Determine the [x, y] coordinate at the center of the cell enclosing the given text.  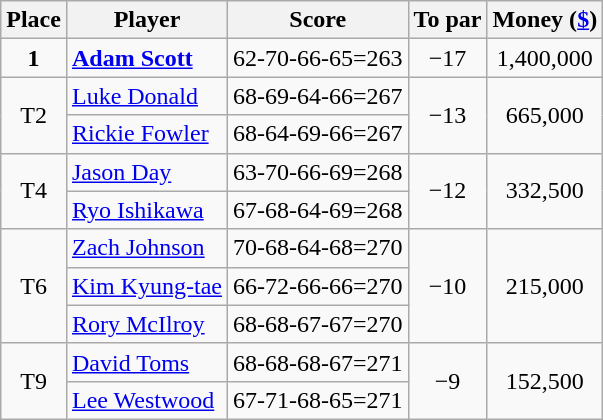
70-68-64-68=270 [318, 248]
Kim Kyung-tae [146, 286]
Rickie Fowler [146, 134]
T4 [34, 191]
To par [448, 20]
Player [146, 20]
68-64-69-66=267 [318, 134]
−10 [448, 286]
Zach Johnson [146, 248]
332,500 [545, 191]
67-68-64-69=268 [318, 210]
Rory McIlroy [146, 324]
−12 [448, 191]
−17 [448, 58]
Luke Donald [146, 96]
−9 [448, 381]
215,000 [545, 286]
Lee Westwood [146, 400]
Score [318, 20]
Jason Day [146, 172]
Adam Scott [146, 58]
Place [34, 20]
665,000 [545, 115]
68-68-67-67=270 [318, 324]
68-68-68-67=271 [318, 362]
−13 [448, 115]
152,500 [545, 381]
T2 [34, 115]
68-69-64-66=267 [318, 96]
63-70-66-69=268 [318, 172]
62-70-66-65=263 [318, 58]
66-72-66-66=270 [318, 286]
Ryo Ishikawa [146, 210]
T6 [34, 286]
1,400,000 [545, 58]
T9 [34, 381]
67-71-68-65=271 [318, 400]
1 [34, 58]
David Toms [146, 362]
Money ($) [545, 20]
